Search for the cell housing the specified text and yield its (X, Y) center coordinate. 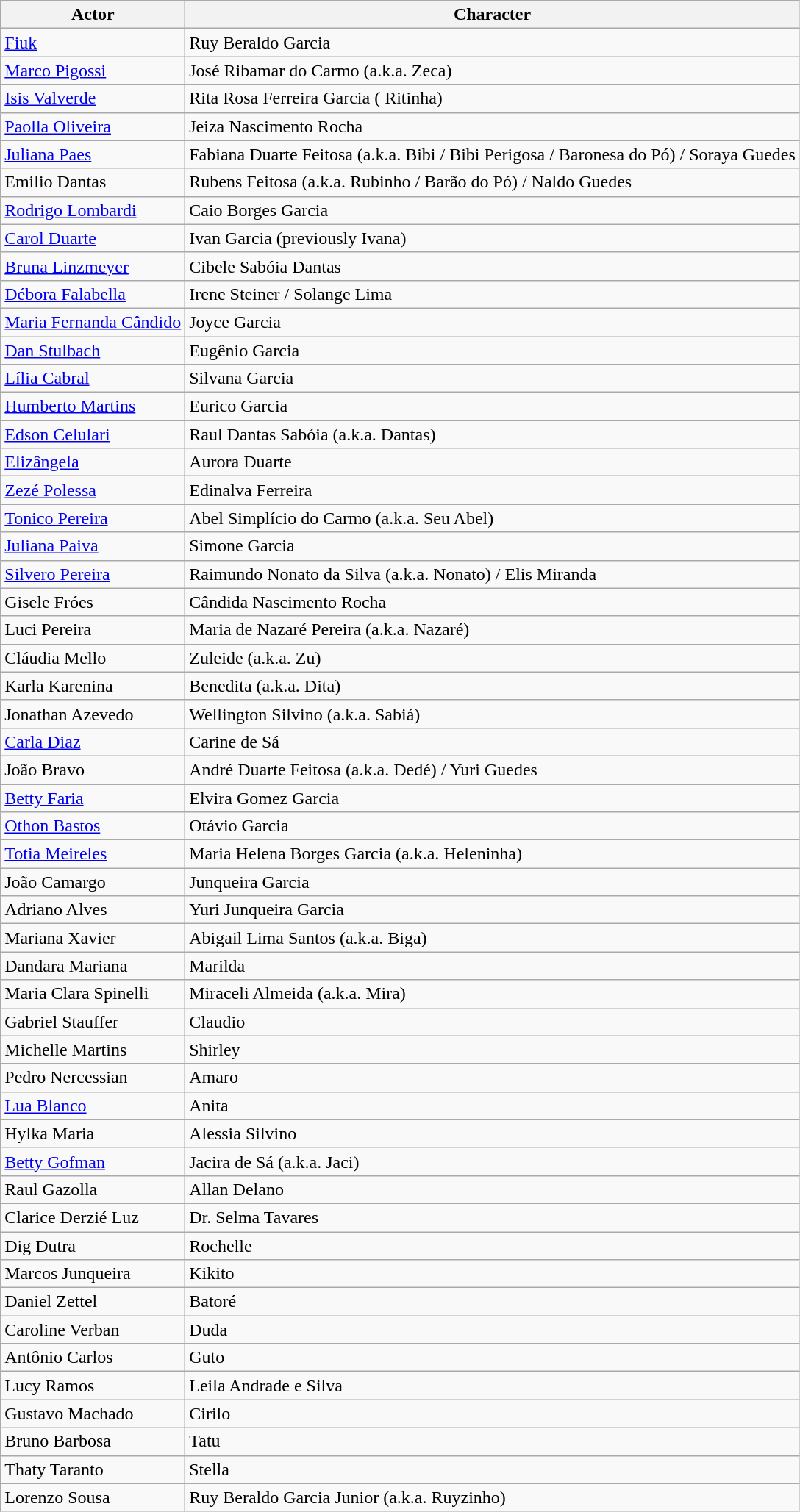
Jacira de Sá (a.k.a. Jaci) (493, 1161)
Aurora Duarte (493, 462)
João Bravo (93, 770)
Betty Gofman (93, 1161)
Duda (493, 1330)
Débora Falabella (93, 294)
Batoré (493, 1302)
Michelle Martins (93, 1050)
Clarice Derzié Luz (93, 1217)
Amaro (493, 1078)
Pedro Nercessian (93, 1078)
Dan Stulbach (93, 351)
Alessia Silvino (493, 1133)
Lua Blanco (93, 1106)
Claudio (493, 1022)
Thaty Taranto (93, 1469)
Paolla Oliveira (93, 126)
Dandara Mariana (93, 966)
Mariana Xavier (93, 938)
Kikito (493, 1274)
Maria Fernanda Cândido (93, 322)
Betty Faria (93, 798)
Dig Dutra (93, 1246)
Anita (493, 1106)
Silvero Pereira (93, 574)
Cândida Nascimento Rocha (493, 602)
Raul Dantas Sabóia (a.k.a. Dantas) (493, 434)
João Camargo (93, 882)
Marilda (493, 966)
Stella (493, 1469)
Guto (493, 1358)
Rochelle (493, 1246)
Isis Valverde (93, 98)
Bruna Linzmeyer (93, 266)
Rodrigo Lombardi (93, 210)
Benedita (a.k.a. Dita) (493, 686)
Juliana Paes (93, 154)
Edson Celulari (93, 434)
Adriano Alves (93, 910)
Joyce Garcia (493, 322)
Edinalva Ferreira (493, 490)
Yuri Junqueira Garcia (493, 910)
Miraceli Almeida (a.k.a. Mira) (493, 994)
Luci Pereira (93, 630)
Junqueira Garcia (493, 882)
Bruno Barbosa (93, 1441)
Ruy Beraldo Garcia Junior (a.k.a. Ruyzinho) (493, 1497)
Lília Cabral (93, 379)
Gisele Fróes (93, 602)
Dr. Selma Tavares (493, 1217)
Humberto Martins (93, 406)
Maria Helena Borges Garcia (a.k.a. Heleninha) (493, 854)
Cibele Sabóia Dantas (493, 266)
Maria de Nazaré Pereira (a.k.a. Nazaré) (493, 630)
Fabiana Duarte Feitosa (a.k.a. Bibi / Bibi Perigosa / Baronesa do Pó) / Soraya Guedes (493, 154)
Elvira Gomez Garcia (493, 798)
Raul Gazolla (93, 1189)
Othon Bastos (93, 826)
Simone Garcia (493, 546)
Fiuk (93, 43)
Wellington Silvino (a.k.a. Sabiá) (493, 714)
Lucy Ramos (93, 1386)
Daniel Zettel (93, 1302)
Juliana Paiva (93, 546)
Marco Pigossi (93, 71)
Allan Delano (493, 1189)
Otávio Garcia (493, 826)
Caio Borges Garcia (493, 210)
André Duarte Feitosa (a.k.a. Dedé) / Yuri Guedes (493, 770)
Zezé Polessa (93, 490)
Leila Andrade e Silva (493, 1386)
Abigail Lima Santos (a.k.a. Biga) (493, 938)
Gabriel Stauffer (93, 1022)
Carol Duarte (93, 238)
Caroline Verban (93, 1330)
Elizângela (93, 462)
Shirley (493, 1050)
Rubens Feitosa (a.k.a. Rubinho / Barão do Pó) / Naldo Guedes (493, 182)
Marcos Junqueira (93, 1274)
Jonathan Azevedo (93, 714)
Character (493, 15)
Zuleide (a.k.a. Zu) (493, 658)
Karla Karenina (93, 686)
Carla Diaz (93, 742)
Cláudia Mello (93, 658)
Tatu (493, 1441)
Emilio Dantas (93, 182)
Cirilo (493, 1414)
Antônio Carlos (93, 1358)
Raimundo Nonato da Silva (a.k.a. Nonato) / Elis Miranda (493, 574)
Eurico Garcia (493, 406)
Abel Simplício do Carmo (a.k.a. Seu Abel) (493, 518)
Lorenzo Sousa (93, 1497)
Gustavo Machado (93, 1414)
Jeiza Nascimento Rocha (493, 126)
Ivan Garcia (previously Ivana) (493, 238)
Eugênio Garcia (493, 351)
Totia Meireles (93, 854)
Ruy Beraldo Garcia (493, 43)
Maria Clara Spinelli (93, 994)
Actor (93, 15)
Rita Rosa Ferreira Garcia ( Ritinha) (493, 98)
Hylka Maria (93, 1133)
Carine de Sá (493, 742)
Irene Steiner / Solange Lima (493, 294)
Silvana Garcia (493, 379)
José Ribamar do Carmo (a.k.a. Zeca) (493, 71)
Tonico Pereira (93, 518)
